Output the [x, y] coordinate of the center of the cell containing the given text.  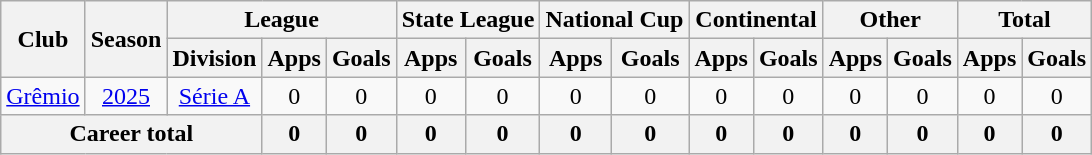
Career total [132, 134]
2025 [126, 96]
Season [126, 39]
National Cup [614, 20]
Continental [756, 20]
League [282, 20]
Total [1024, 20]
State League [468, 20]
Série A [214, 96]
Division [214, 58]
Grêmio [43, 96]
Club [43, 39]
Other [890, 20]
